Capture the cell that displays the provided text and extract its [x, y] central coordinate. 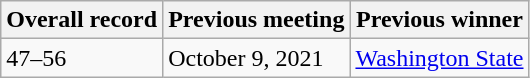
Previous winner [440, 20]
Washington State [440, 58]
47–56 [82, 58]
October 9, 2021 [256, 58]
Overall record [82, 20]
Previous meeting [256, 20]
